Scan for the cell matching the given text and deliver its (X, Y) coordinate at center. 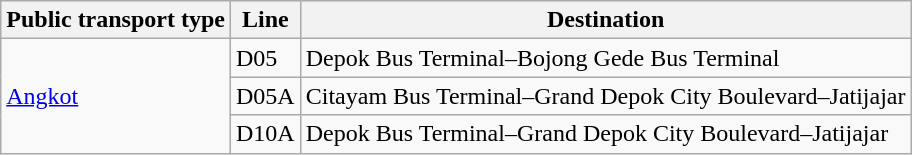
Line (265, 20)
Angkot (116, 96)
D05A (265, 96)
D05 (265, 58)
Citayam Bus Terminal–Grand Depok City Boulevard–Jatijajar (606, 96)
D10A (265, 134)
Depok Bus Terminal–Bojong Gede Bus Terminal (606, 58)
Public transport type (116, 20)
Destination (606, 20)
Depok Bus Terminal–Grand Depok City Boulevard–Jatijajar (606, 134)
